Determine the (X, Y) coordinate at the center of the cell enclosing the given text.  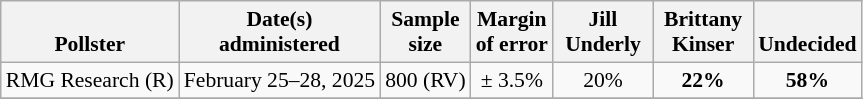
JillUnderly (603, 32)
22% (703, 80)
58% (807, 80)
± 3.5% (512, 80)
February 25–28, 2025 (280, 80)
Undecided (807, 32)
Samplesize (426, 32)
Pollster (90, 32)
BrittanyKinser (703, 32)
20% (603, 80)
Marginof error (512, 32)
800 (RV) (426, 80)
RMG Research (R) (90, 80)
Date(s)administered (280, 32)
